From the cell containing the given text, extract its center point as [x, y] coordinate. 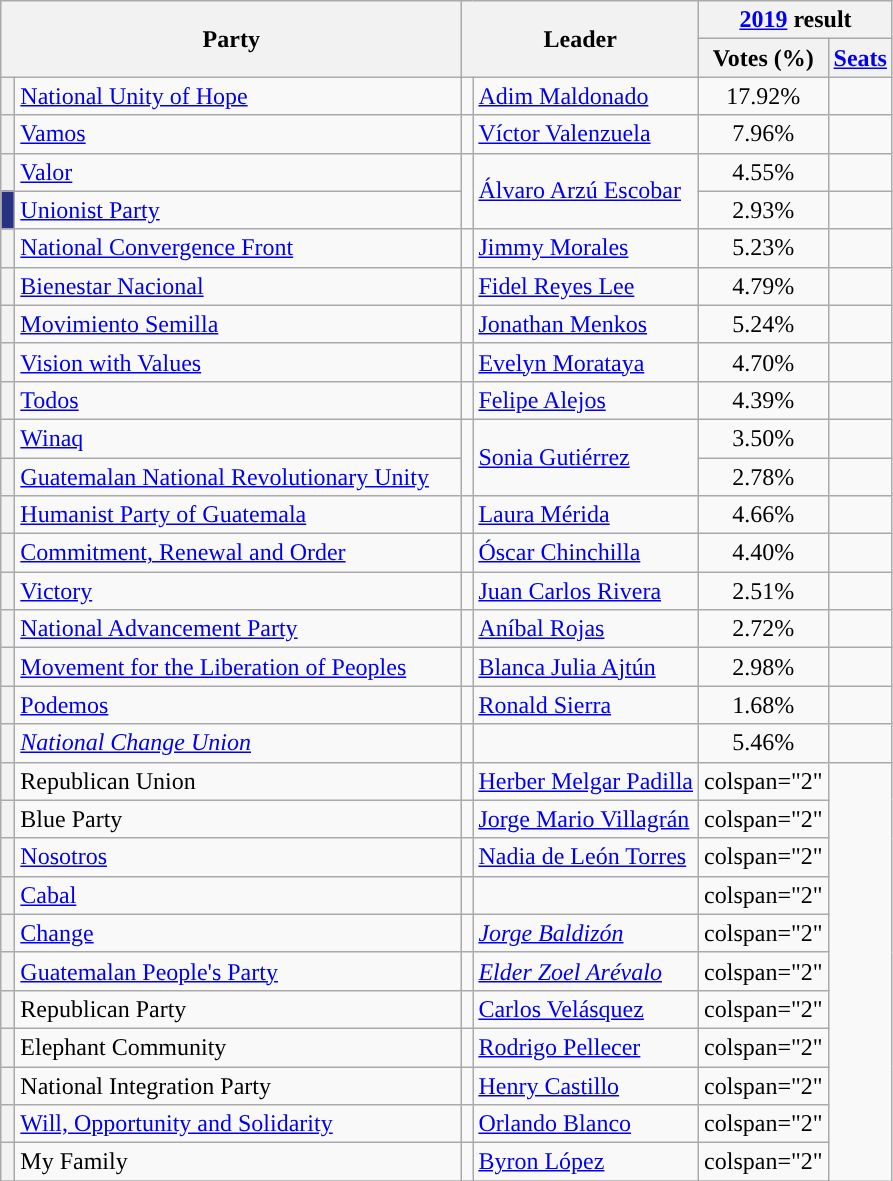
Jonathan Menkos [586, 324]
2.72% [764, 629]
Republican Union [238, 781]
Will, Opportunity and Solidarity [238, 1124]
7.96% [764, 134]
Evelyn Morataya [586, 362]
Commitment, Renewal and Order [238, 553]
4.70% [764, 362]
5.46% [764, 743]
Winaq [238, 438]
2.78% [764, 477]
Vision with Values [238, 362]
1.68% [764, 705]
Felipe Alejos [586, 400]
Todos [238, 400]
4.55% [764, 172]
Humanist Party of Guatemala [238, 515]
Elder Zoel Arévalo [586, 971]
4.66% [764, 515]
Bienestar Nacional [238, 286]
Elephant Community [238, 1047]
Jimmy Morales [586, 248]
Movimiento Semilla [238, 324]
Nadia de León Torres [586, 857]
Guatemalan National Revolutionary Unity [238, 477]
Jorge Mario Villagrán [586, 819]
National Change Union [238, 743]
Orlando Blanco [586, 1124]
Blue Party [238, 819]
2019 result [796, 20]
Victory [238, 591]
Rodrigo Pellecer [586, 1047]
Ronald Sierra [586, 705]
My Family [238, 1162]
2.98% [764, 667]
17.92% [764, 96]
Óscar Chinchilla [586, 553]
4.79% [764, 286]
Álvaro Arzú Escobar [586, 191]
Guatemalan People's Party [238, 971]
5.23% [764, 248]
Republican Party [238, 1009]
Nosotros [238, 857]
Vamos [238, 134]
Votes (%) [764, 58]
National Convergence Front [238, 248]
Blanca Julia Ajtún [586, 667]
Adim Maldonado [586, 96]
Seats [860, 58]
5.24% [764, 324]
Laura Mérida [586, 515]
Víctor Valenzuela [586, 134]
Fidel Reyes Lee [586, 286]
4.40% [764, 553]
Party [232, 39]
Juan Carlos Rivera [586, 591]
Carlos Velásquez [586, 1009]
Valor [238, 172]
3.50% [764, 438]
2.51% [764, 591]
4.39% [764, 400]
Aníbal Rojas [586, 629]
Podemos [238, 705]
Jorge Baldizón [586, 933]
Byron López [586, 1162]
Sonia Gutiérrez [586, 457]
Movement for the Liberation of Peoples [238, 667]
National Advancement Party [238, 629]
Leader [580, 39]
Herber Melgar Padilla [586, 781]
National Unity of Hope [238, 96]
Unionist Party [238, 210]
Henry Castillo [586, 1085]
Cabal [238, 895]
National Integration Party [238, 1085]
Change [238, 933]
2.93% [764, 210]
